Determine the (X, Y) coordinate at the center of the cell enclosing the given text.  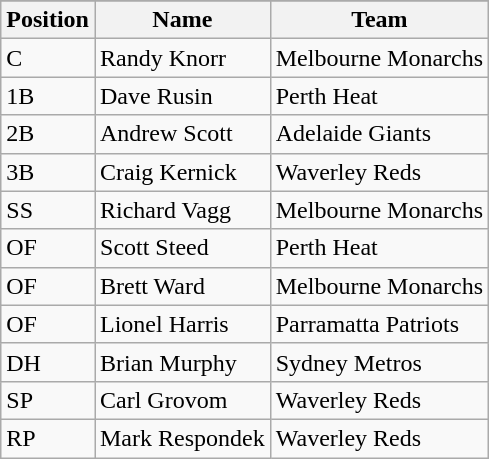
Adelaide Giants (379, 134)
Andrew Scott (182, 134)
Position (48, 20)
C (48, 58)
Richard Vagg (182, 210)
Team (379, 20)
Carl Grovom (182, 400)
1B (48, 96)
RP (48, 438)
3B (48, 172)
Name (182, 20)
Randy Knorr (182, 58)
Brett Ward (182, 286)
SP (48, 400)
Craig Kernick (182, 172)
DH (48, 362)
Sydney Metros (379, 362)
Parramatta Patriots (379, 324)
Dave Rusin (182, 96)
SS (48, 210)
2B (48, 134)
Mark Respondek (182, 438)
Lionel Harris (182, 324)
Brian Murphy (182, 362)
Scott Steed (182, 248)
